Determine the [X, Y] coordinate at the center of the cell enclosing the given text.  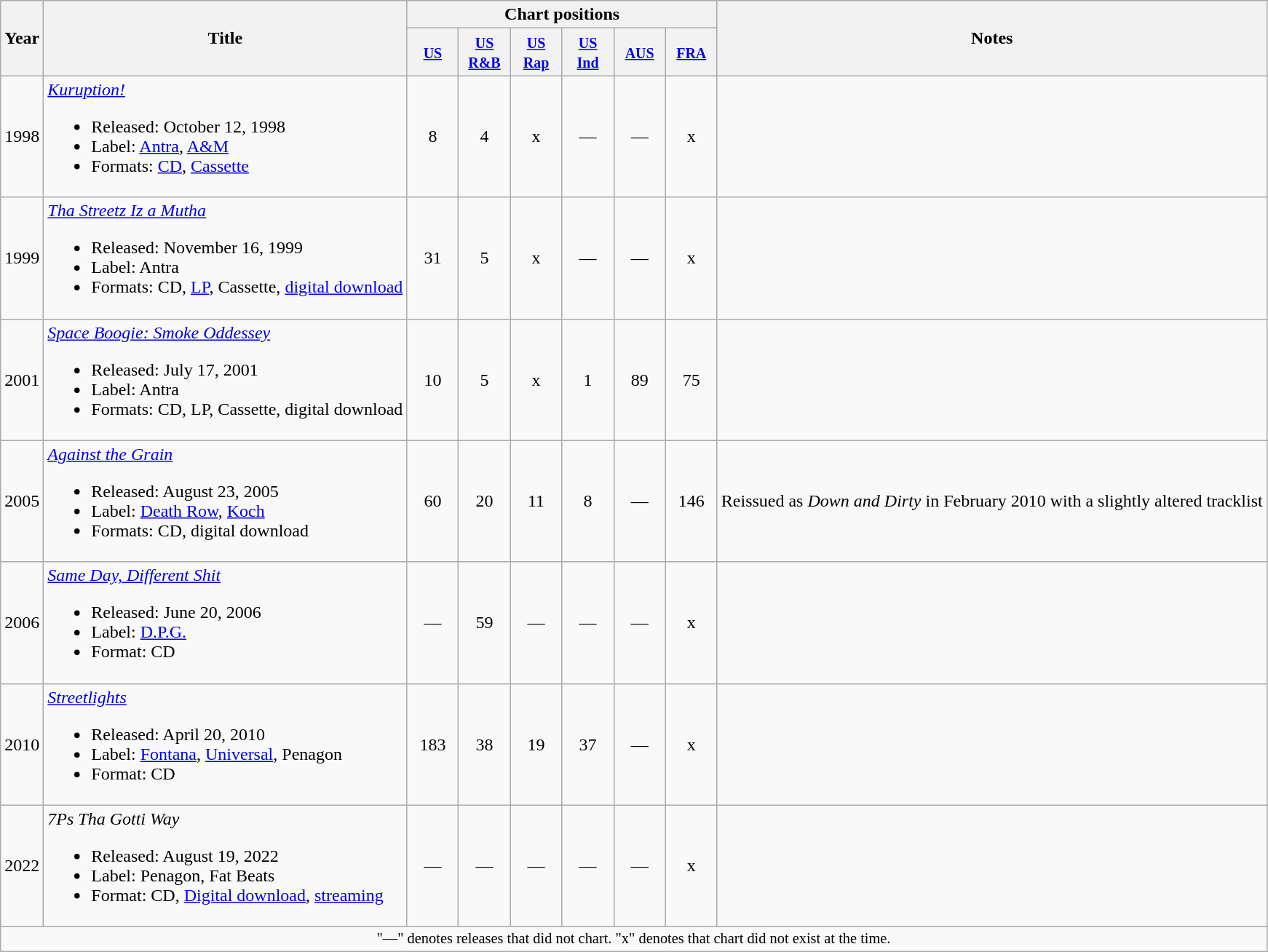
19 [536, 744]
4 [485, 137]
Same Day, Different ShitReleased: June 20, 2006Label: D.P.G.Format: CD [226, 623]
Title [226, 38]
31 [432, 258]
2022 [22, 866]
US Rap [536, 52]
Chart positions [562, 15]
20 [485, 501]
Notes [991, 38]
Reissued as Down and Dirty in February 2010 with a slightly altered tracklist [991, 501]
Tha Streetz Iz a MuthaReleased: November 16, 1999Label: AntraFormats: CD, LP, Cassette, digital download [226, 258]
1998 [22, 137]
US Ind [588, 52]
10 [432, 380]
183 [432, 744]
2010 [22, 744]
2005 [22, 501]
Space Boogie: Smoke OddesseyReleased: July 17, 2001Label: AntraFormats: CD, LP, Cassette, digital download [226, 380]
"—" denotes releases that did not chart. "x" denotes that chart did not exist at the time. [633, 939]
1999 [22, 258]
59 [485, 623]
75 [692, 380]
146 [692, 501]
Kuruption!Released: October 12, 1998Label: Antra, A&MFormats: CD, Cassette [226, 137]
89 [639, 380]
StreetlightsReleased: April 20, 2010Label: Fontana, Universal, PenagonFormat: CD [226, 744]
38 [485, 744]
US R&B [485, 52]
FRA [692, 52]
US [432, 52]
2006 [22, 623]
Against the GrainReleased: August 23, 2005Label: Death Row, KochFormats: CD, digital download [226, 501]
AUS [639, 52]
11 [536, 501]
Year [22, 38]
2001 [22, 380]
60 [432, 501]
37 [588, 744]
1 [588, 380]
7Ps Tha Gotti WayReleased: August 19, 2022Label: Penagon, Fat BeatsFormat: CD, Digital download, streaming [226, 866]
